Provide the (X, Y) coordinate of the cell's center where the given text is located.  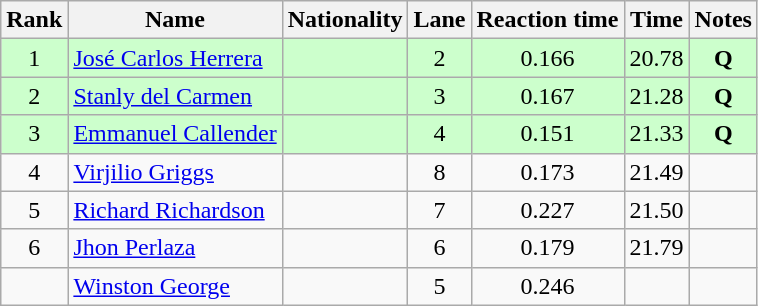
Virjilio Griggs (175, 172)
0.166 (548, 58)
Jhon Perlaza (175, 248)
Rank (34, 20)
0.246 (548, 286)
0.167 (548, 96)
Name (175, 20)
Nationality (345, 20)
8 (440, 172)
José Carlos Herrera (175, 58)
Reaction time (548, 20)
Richard Richardson (175, 210)
21.49 (656, 172)
Winston George (175, 286)
Lane (440, 20)
0.151 (548, 134)
Time (656, 20)
Stanly del Carmen (175, 96)
21.28 (656, 96)
7 (440, 210)
Notes (723, 20)
20.78 (656, 58)
0.173 (548, 172)
0.179 (548, 248)
21.79 (656, 248)
21.33 (656, 134)
Emmanuel Callender (175, 134)
0.227 (548, 210)
21.50 (656, 210)
1 (34, 58)
